Scan for the cell matching the given text and deliver its [x, y] coordinate at center. 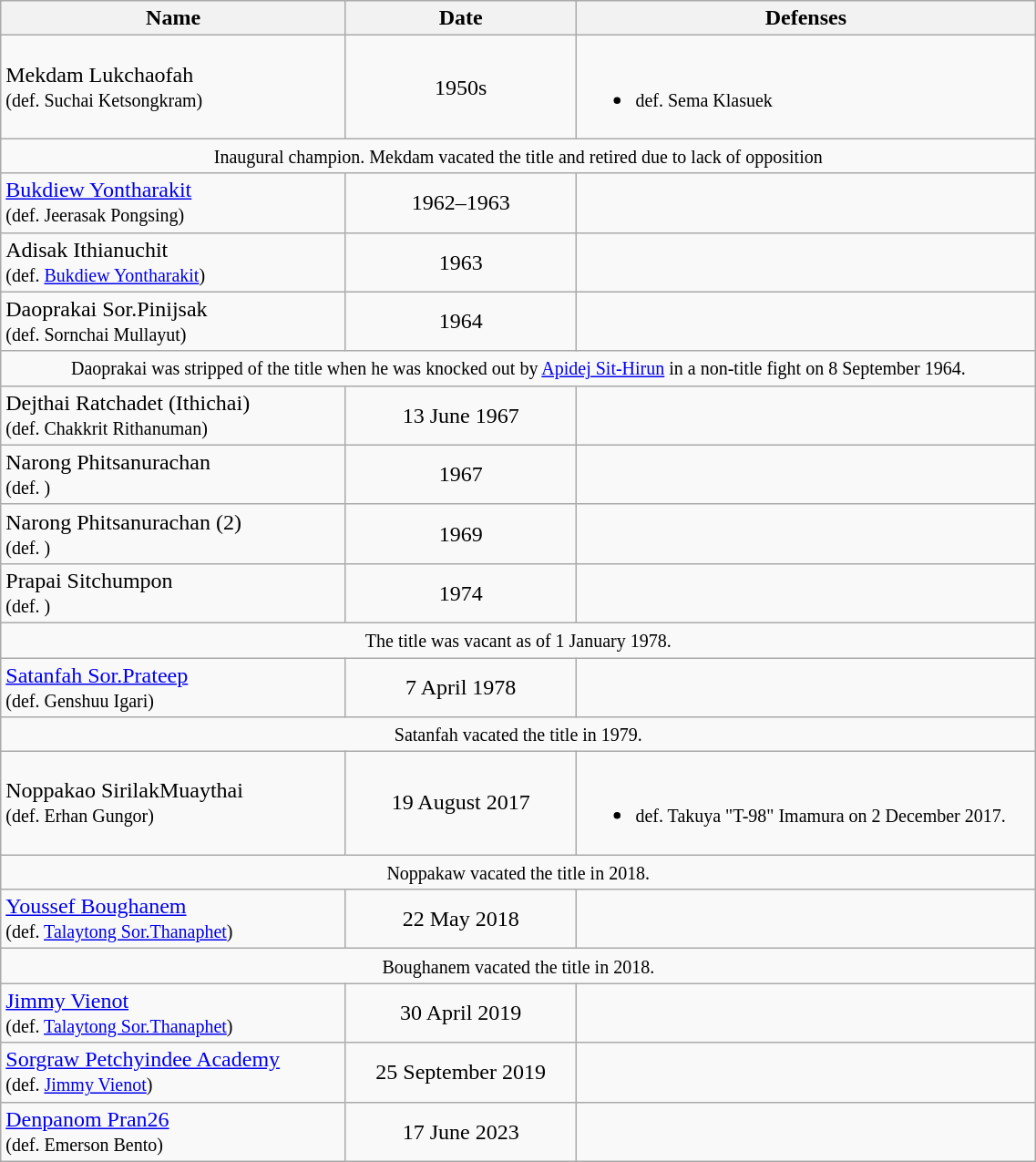
1969 [460, 534]
Noppakao SirilakMuaythai (def. Erhan Gungor) [173, 804]
Daoprakai was stripped of the title when he was knocked out by Apidej Sit-Hirun in a non-title fight on 8 September 1964. [518, 368]
Daoprakai Sor.Pinijsak(def. Sornchai Mullayut) [173, 321]
Prapai Sitchumpon (def. ) [173, 592]
Jimmy Vienot (def. Talaytong Sor.Thanaphet) [173, 1013]
1974 [460, 592]
Narong Phitsanurachan (def. ) [173, 474]
Bukdiew Yontharakit(def. Jeerasak Pongsing) [173, 202]
22 May 2018 [460, 919]
Denpanom Pran26 (def. Emerson Bento) [173, 1132]
1950s [460, 87]
1964 [460, 321]
Dejthai Ratchadet (Ithichai) (def. Chakkrit Rithanuman) [173, 416]
1962–1963 [460, 202]
Adisak Ithianuchit(def. Bukdiew Yontharakit) [173, 262]
25 September 2019 [460, 1072]
The title was vacant as of 1 January 1978. [518, 640]
def. Takuya "T-98" Imamura on 2 December 2017. [805, 804]
30 April 2019 [460, 1013]
Name [173, 18]
Inaugural champion. Mekdam vacated the title and retired due to lack of opposition [518, 156]
def. Sema Klasuek [805, 87]
Date [460, 18]
Satanfah vacated the title in 1979. [518, 735]
17 June 2023 [460, 1132]
Mekdam Lukchaofah (def. Suchai Ketsongkram) [173, 87]
Defenses [805, 18]
Youssef Boughanem (def. Talaytong Sor.Thanaphet) [173, 919]
Satanfah Sor.Prateep (def. Genshuu Igari) [173, 687]
Boughanem vacated the title in 2018. [518, 966]
Sorgraw Petchyindee Academy (def. Jimmy Vienot) [173, 1072]
7 April 1978 [460, 687]
1967 [460, 474]
19 August 2017 [460, 804]
13 June 1967 [460, 416]
Noppakaw vacated the title in 2018. [518, 872]
1963 [460, 262]
Narong Phitsanurachan (2)(def. ) [173, 534]
